Pinpoint the cell where the given text exists, returning its [X, Y] midpoint coordinate. 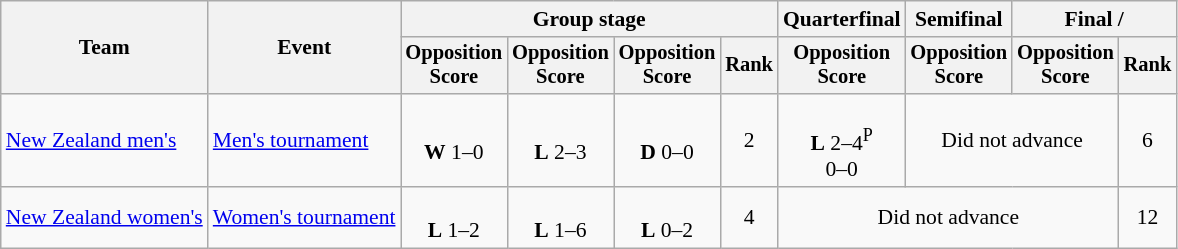
Event [304, 48]
Team [104, 48]
Group stage [588, 19]
Final / [1094, 19]
New Zealand women's [104, 218]
L 1–2 [454, 218]
L 1–6 [560, 218]
New Zealand men's [104, 140]
Women's tournament [304, 218]
L 2–4P0–0 [842, 140]
L 2–3 [560, 140]
D 0–0 [668, 140]
Men's tournament [304, 140]
W 1–0 [454, 140]
6 [1148, 140]
Quarterfinal [842, 19]
2 [749, 140]
4 [749, 218]
Semifinal [960, 19]
12 [1148, 218]
L 0–2 [668, 218]
